From the cell containing the given text, extract its center point as [X, Y] coordinate. 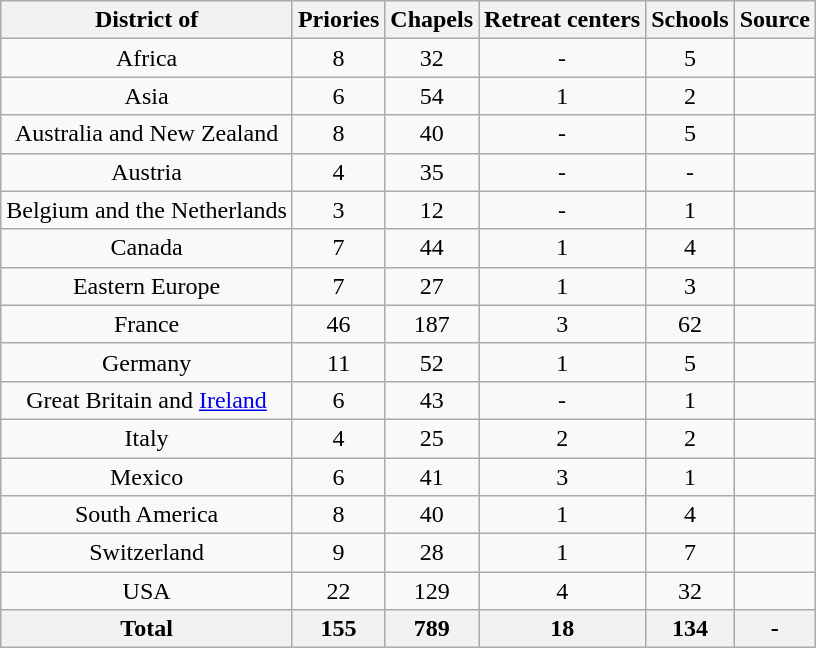
9 [338, 553]
District of [147, 20]
35 [432, 172]
27 [432, 286]
Source [774, 20]
Austria [147, 172]
43 [432, 400]
Retreat centers [562, 20]
Australia and New Zealand [147, 134]
44 [432, 248]
28 [432, 553]
Mexico [147, 477]
Asia [147, 96]
187 [432, 324]
18 [562, 629]
Great Britain and Ireland [147, 400]
Eastern Europe [147, 286]
South America [147, 515]
46 [338, 324]
France [147, 324]
Total [147, 629]
41 [432, 477]
789 [432, 629]
129 [432, 591]
Germany [147, 362]
12 [432, 210]
Italy [147, 438]
Chapels [432, 20]
62 [690, 324]
11 [338, 362]
Africa [147, 58]
Canada [147, 248]
Priories [338, 20]
52 [432, 362]
155 [338, 629]
22 [338, 591]
Belgium and the Netherlands [147, 210]
54 [432, 96]
Switzerland [147, 553]
Schools [690, 20]
134 [690, 629]
25 [432, 438]
USA [147, 591]
